Extract the [X, Y] coordinate from the center of the cell holding the provided text.  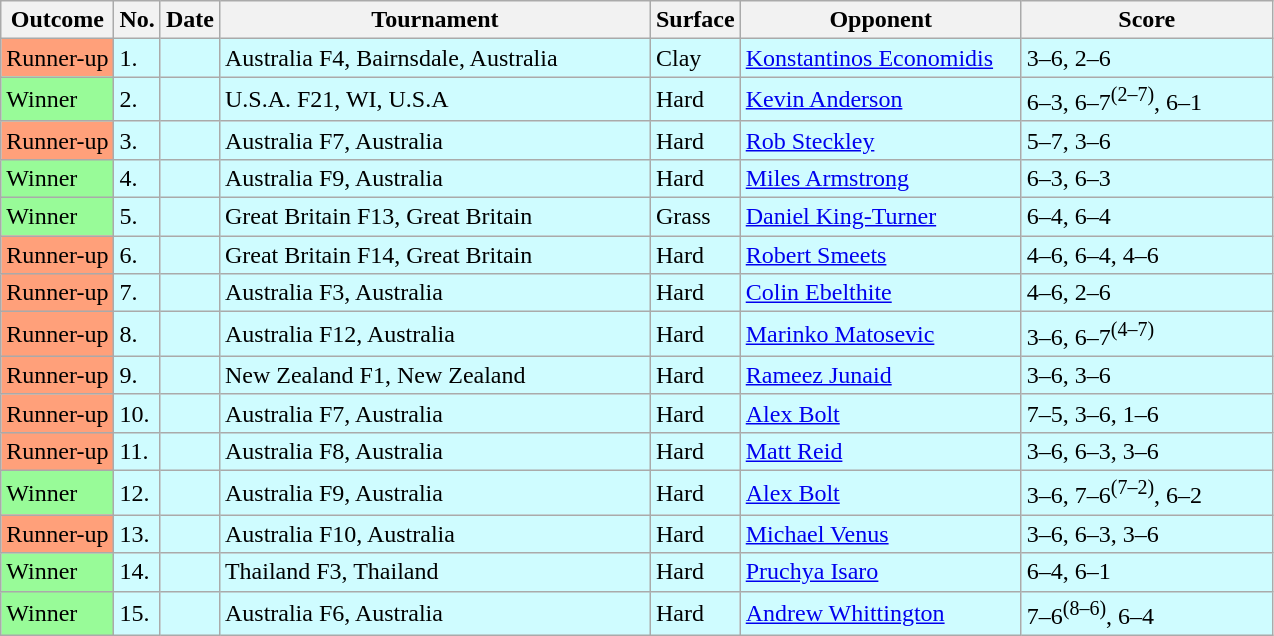
6–3, 6–7(2–7), 6–1 [1146, 100]
Daniel King-Turner [880, 217]
Matt Reid [880, 451]
15. [137, 614]
3. [137, 140]
Score [1146, 20]
Australia F3, Australia [434, 293]
10. [137, 413]
Thailand F3, Thailand [434, 572]
Rob Steckley [880, 140]
Grass [695, 217]
Robert Smeets [880, 255]
3–6, 7–6(7–2), 6–2 [1146, 492]
5–7, 3–6 [1146, 140]
4. [137, 178]
Konstantinos Economidis [880, 58]
Marinko Matosevic [880, 334]
Michael Venus [880, 534]
Colin Ebelthite [880, 293]
9. [137, 375]
Tournament [434, 20]
Rameez Junaid [880, 375]
14. [137, 572]
6. [137, 255]
11. [137, 451]
Surface [695, 20]
Australia F8, Australia [434, 451]
No. [137, 20]
12. [137, 492]
Opponent [880, 20]
6–3, 6–3 [1146, 178]
Australia F6, Australia [434, 614]
New Zealand F1, New Zealand [434, 375]
Australia F10, Australia [434, 534]
U.S.A. F21, WI, U.S.A [434, 100]
6–4, 6–4 [1146, 217]
Great Britain F14, Great Britain [434, 255]
Clay [695, 58]
Outcome [58, 20]
7–5, 3–6, 1–6 [1146, 413]
2. [137, 100]
Date [190, 20]
3–6, 3–6 [1146, 375]
Miles Armstrong [880, 178]
13. [137, 534]
4–6, 2–6 [1146, 293]
4–6, 6–4, 4–6 [1146, 255]
1. [137, 58]
5. [137, 217]
3–6, 2–6 [1146, 58]
6–4, 6–1 [1146, 572]
8. [137, 334]
Andrew Whittington [880, 614]
7. [137, 293]
Great Britain F13, Great Britain [434, 217]
Australia F4, Bairnsdale, Australia [434, 58]
Kevin Anderson [880, 100]
3–6, 6–7(4–7) [1146, 334]
Australia F12, Australia [434, 334]
Pruchya Isaro [880, 572]
7–6(8–6), 6–4 [1146, 614]
